From the cell containing the given text, extract its center point as (X, Y) coordinate. 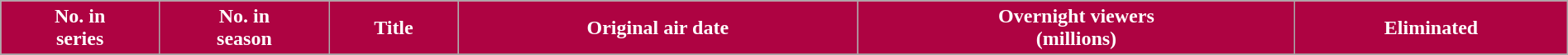
No. inseason (244, 28)
Title (394, 28)
Overnight viewers(millions) (1077, 28)
Original air date (658, 28)
No. inseries (80, 28)
Eliminated (1431, 28)
